Extract the (x, y) coordinate from the center of the cell holding the provided text.  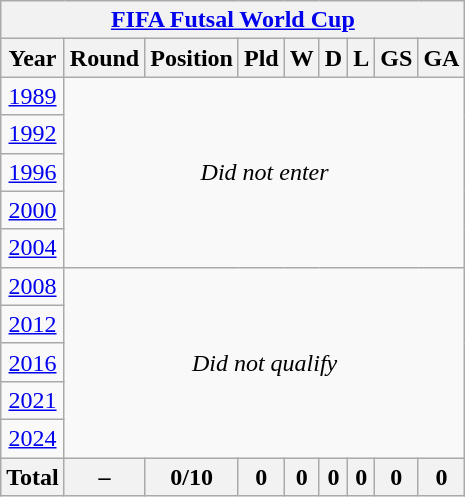
GS (396, 58)
2004 (33, 248)
Did not enter (264, 172)
Pld (261, 58)
2008 (33, 286)
FIFA Futsal World Cup (233, 20)
2000 (33, 210)
W (302, 58)
Round (104, 58)
GA (442, 58)
1992 (33, 134)
Total (33, 477)
– (104, 477)
L (362, 58)
2024 (33, 438)
2016 (33, 362)
Year (33, 58)
2021 (33, 400)
1989 (33, 96)
0/10 (192, 477)
D (333, 58)
1996 (33, 172)
Did not qualify (264, 362)
Position (192, 58)
2012 (33, 324)
